Provide the (x, y) coordinate of the cell's center where the given text is located.  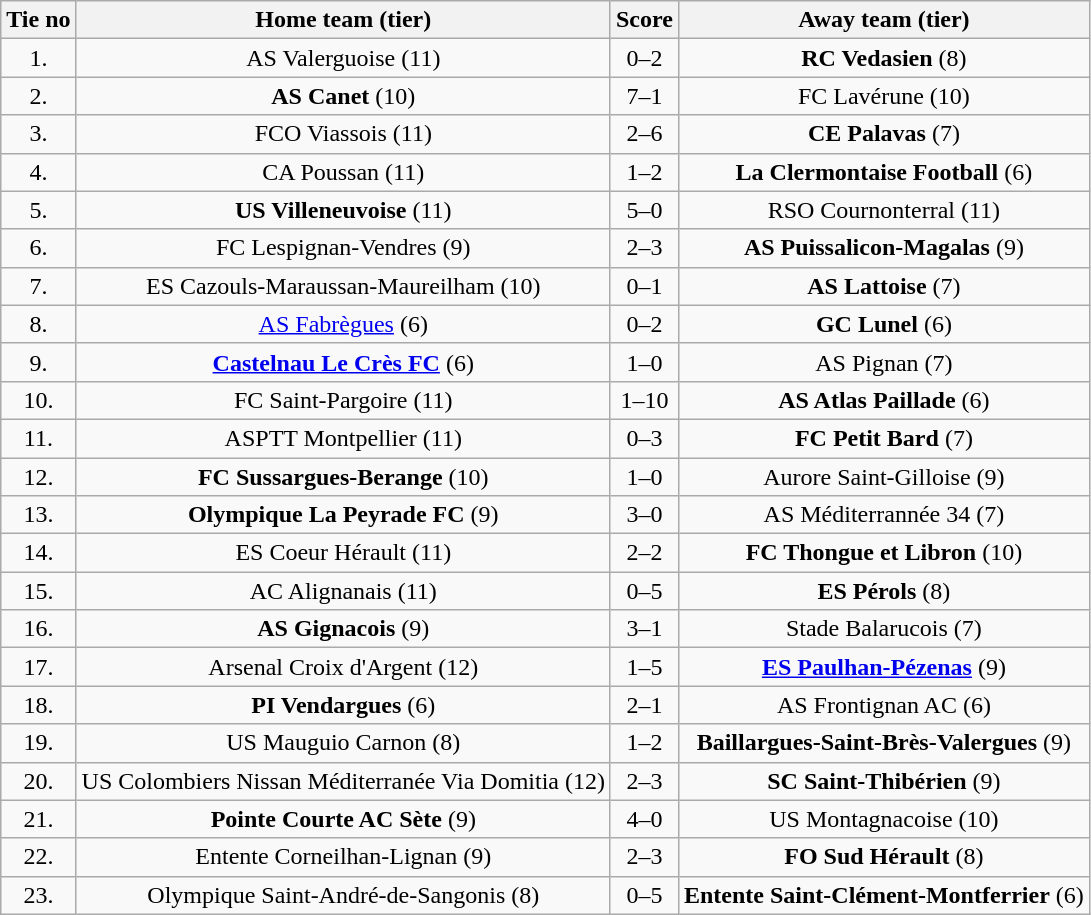
Away team (tier) (884, 20)
3–1 (644, 629)
CE Palavas (7) (884, 134)
22. (38, 857)
23. (38, 895)
19. (38, 743)
FC Sussargues-Berange (10) (343, 477)
Entente Corneilhan-Lignan (9) (343, 857)
FC Lespignan-Vendres (9) (343, 248)
12. (38, 477)
16. (38, 629)
AS Puissalicon-Magalas (9) (884, 248)
PI Vendargues (6) (343, 705)
2. (38, 96)
La Clermontaise Football (6) (884, 172)
2–6 (644, 134)
AS Frontignan AC (6) (884, 705)
Aurore Saint-Gilloise (9) (884, 477)
ASPTT Montpellier (11) (343, 438)
1–10 (644, 400)
Stade Balarucois (7) (884, 629)
Score (644, 20)
7. (38, 286)
US Villeneuvoise (11) (343, 210)
9. (38, 362)
14. (38, 553)
Tie no (38, 20)
5. (38, 210)
ES Cazouls-Maraussan-Maureilham (10) (343, 286)
AS Pignan (7) (884, 362)
2–2 (644, 553)
FCO Viassois (11) (343, 134)
21. (38, 819)
FO Sud Hérault (8) (884, 857)
4–0 (644, 819)
RC Vedasien (8) (884, 58)
11. (38, 438)
6. (38, 248)
15. (38, 591)
Baillargues-Saint-Brès-Valergues (9) (884, 743)
US Montagnacoise (10) (884, 819)
US Colombiers Nissan Méditerranée Via Domitia (12) (343, 781)
AS Fabrègues (6) (343, 324)
1. (38, 58)
FC Thongue et Libron (10) (884, 553)
3–0 (644, 515)
10. (38, 400)
18. (38, 705)
ES Paulhan-Pézenas (9) (884, 667)
2–1 (644, 705)
Arsenal Croix d'Argent (12) (343, 667)
FC Saint-Pargoire (11) (343, 400)
AS Gignacois (9) (343, 629)
3. (38, 134)
US Mauguio Carnon (8) (343, 743)
8. (38, 324)
Castelnau Le Crès FC (6) (343, 362)
0–1 (644, 286)
Home team (tier) (343, 20)
17. (38, 667)
4. (38, 172)
20. (38, 781)
ES Pérols (8) (884, 591)
ES Coeur Hérault (11) (343, 553)
AC Alignanais (11) (343, 591)
Olympique La Peyrade FC (9) (343, 515)
AS Atlas Paillade (6) (884, 400)
AS Valerguoise (11) (343, 58)
CA Poussan (11) (343, 172)
Entente Saint-Clément-Montferrier (6) (884, 895)
GC Lunel (6) (884, 324)
FC Petit Bard (7) (884, 438)
FC Lavérune (10) (884, 96)
13. (38, 515)
7–1 (644, 96)
AS Lattoise (7) (884, 286)
AS Canet (10) (343, 96)
Olympique Saint-André-de-Sangonis (8) (343, 895)
0–3 (644, 438)
5–0 (644, 210)
1–5 (644, 667)
Pointe Courte AC Sète (9) (343, 819)
AS Méditerrannée 34 (7) (884, 515)
SC Saint-Thibérien (9) (884, 781)
RSO Cournonterral (11) (884, 210)
